Detect which cell encompasses the target text, then output its (x, y) center coordinate. 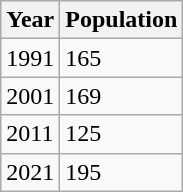
195 (122, 172)
169 (122, 96)
125 (122, 134)
165 (122, 58)
Population (122, 20)
2021 (30, 172)
Year (30, 20)
2011 (30, 134)
2001 (30, 96)
1991 (30, 58)
